Find where the given text appears and provide that cell's center as [X, Y] coordinate. 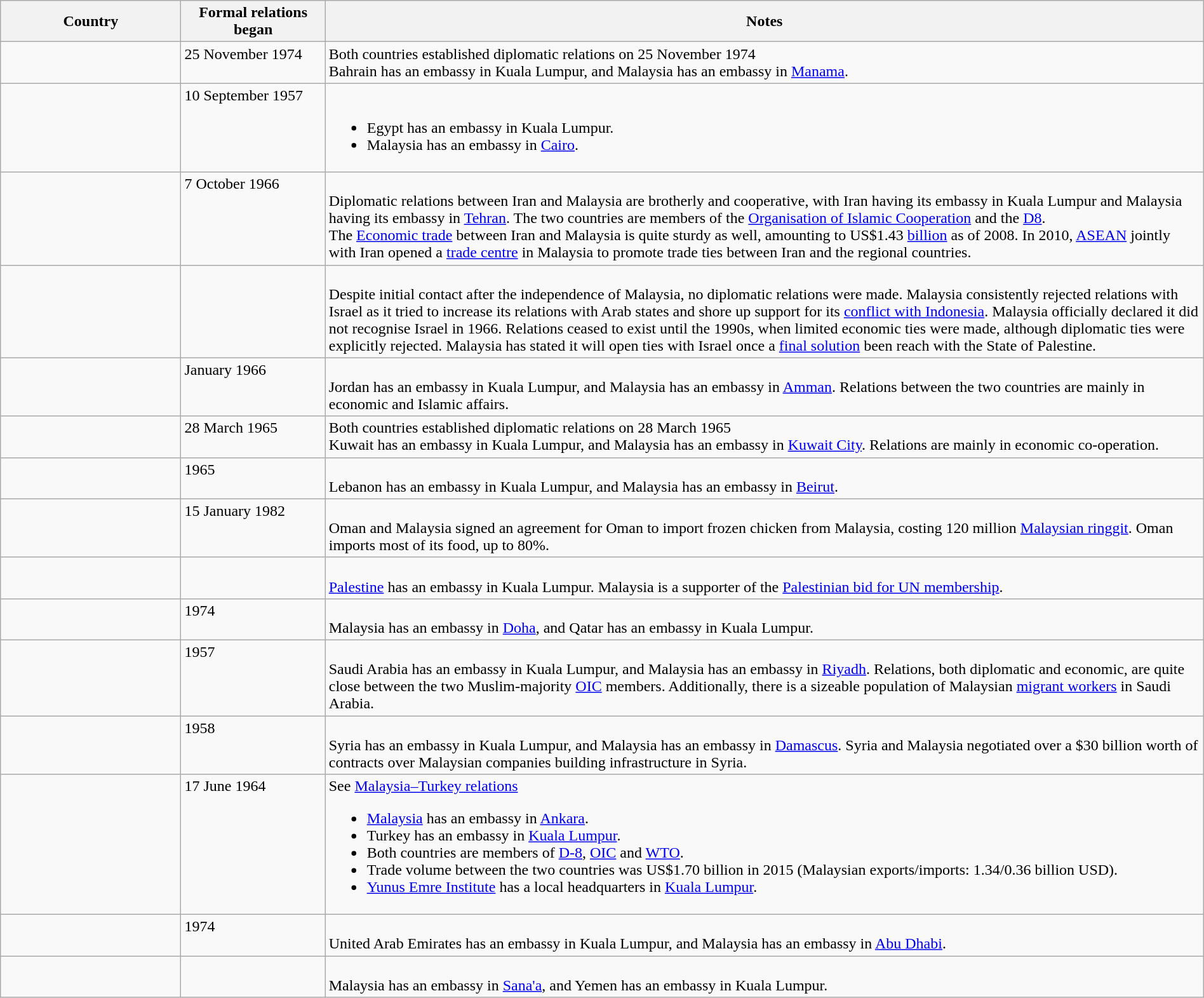
10 September 1957 [253, 128]
1957 [253, 677]
28 March 1965 [253, 437]
Both countries established diplomatic relations on 25 November 1974Bahrain has an embassy in Kuala Lumpur, and Malaysia has an embassy in Manama. [765, 62]
January 1966 [253, 387]
Lebanon has an embassy in Kuala Lumpur, and Malaysia has an embassy in Beirut. [765, 478]
25 November 1974 [253, 62]
Notes [765, 22]
Egypt has an embassy in Kuala Lumpur.Malaysia has an embassy in Cairo. [765, 128]
Palestine has an embassy in Kuala Lumpur. Malaysia is a supporter of the Palestinian bid for UN membership. [765, 578]
1958 [253, 745]
Formal relations began [253, 22]
United Arab Emirates has an embassy in Kuala Lumpur, and Malaysia has an embassy in Abu Dhabi. [765, 935]
17 June 1964 [253, 845]
7 October 1966 [253, 219]
Country [91, 22]
1965 [253, 478]
15 January 1982 [253, 528]
Malaysia has an embassy in Doha, and Qatar has an embassy in Kuala Lumpur. [765, 619]
Malaysia has an embassy in Sana'a, and Yemen has an embassy in Kuala Lumpur. [765, 977]
